Determine the [X, Y] coordinate at the center of the cell enclosing the given text.  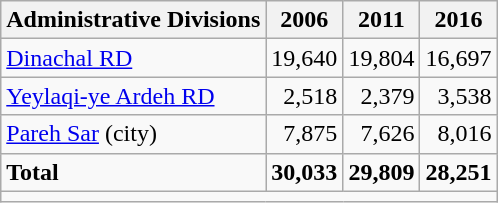
7,875 [304, 134]
Dinachal RD [134, 58]
2006 [304, 20]
3,538 [458, 96]
19,804 [382, 58]
Total [134, 172]
16,697 [458, 58]
Pareh Sar (city) [134, 134]
2,518 [304, 96]
29,809 [382, 172]
8,016 [458, 134]
7,626 [382, 134]
Administrative Divisions [134, 20]
2011 [382, 20]
Yeylaqi-ye Ardeh RD [134, 96]
28,251 [458, 172]
2,379 [382, 96]
19,640 [304, 58]
2016 [458, 20]
30,033 [304, 172]
